Determine the (X, Y) coordinate at the center of the cell enclosing the given text.  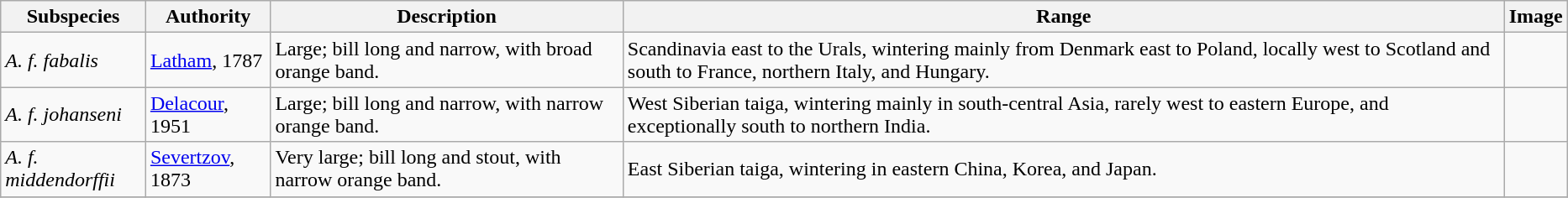
A. f. johanseni (74, 114)
Very large; bill long and stout, with narrow orange band. (447, 169)
Severtzov, 1873 (208, 169)
A. f. middendorffii (74, 169)
Large; bill long and narrow, with narrow orange band. (447, 114)
Delacour, 1951 (208, 114)
Description (447, 17)
West Siberian taiga, wintering mainly in south-central Asia, rarely west to eastern Europe, and exceptionally south to northern India. (1064, 114)
Large; bill long and narrow, with broad orange band. (447, 60)
A. f. fabalis (74, 60)
Latham, 1787 (208, 60)
Image (1536, 17)
Subspecies (74, 17)
East Siberian taiga, wintering in eastern China, Korea, and Japan. (1064, 169)
Range (1064, 17)
Authority (208, 17)
